Scan for the cell matching the given text and deliver its [x, y] coordinate at center. 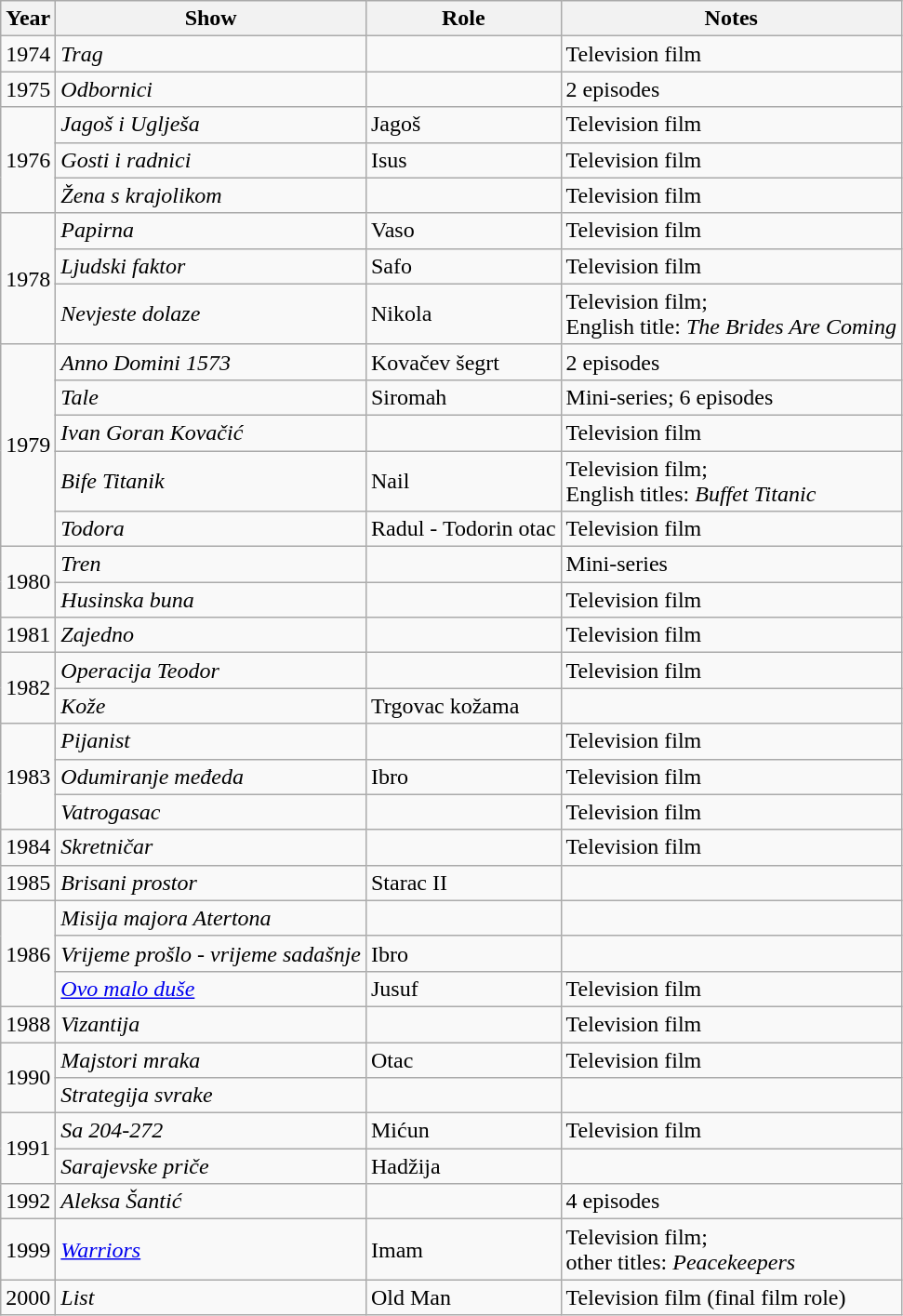
Jagoš i Uglješa [211, 125]
Television film; English titles: Buffet Titanic [731, 480]
1985 [28, 883]
1982 [28, 688]
Jusuf [463, 989]
Kože [211, 706]
Todora [211, 529]
Otac [463, 1059]
Papirna [211, 231]
Nikola [463, 314]
Husinska buna [211, 600]
Aleksa Šantić [211, 1202]
Ivan Goran Kovačić [211, 432]
Kovačev šegrt [463, 362]
Odbornici [211, 89]
1983 [28, 777]
1981 [28, 635]
Vrijeme prošlo - vrijeme sadašnje [211, 953]
Starac II [463, 883]
1999 [28, 1250]
Bife Titanik [211, 480]
1975 [28, 89]
Notes [731, 19]
Warriors [211, 1250]
Old Man [463, 1297]
Mini-series [731, 565]
Television film (final film role) [731, 1297]
Isus [463, 160]
1992 [28, 1202]
Vatrogasac [211, 812]
Show [211, 19]
Year [28, 19]
1978 [28, 279]
Sarajevske priče [211, 1166]
Radul - Todorin otac [463, 529]
Ovo malo duše [211, 989]
Brisani prostor [211, 883]
1980 [28, 582]
Siromah [463, 397]
Vaso [463, 231]
Hadžija [463, 1166]
1990 [28, 1077]
Ljudski faktor [211, 266]
1988 [28, 1024]
Operacija Teodor [211, 671]
Mićun [463, 1131]
Mini-series; 6 episodes [731, 397]
Trgovac kožama [463, 706]
Misija majora Atertona [211, 918]
Žena s krajolikom [211, 195]
Imam [463, 1250]
Odumiranje međeda [211, 777]
Anno Domini 1573 [211, 362]
Tale [211, 397]
Trag [211, 54]
Nevjeste dolaze [211, 314]
Role [463, 19]
Pijanist [211, 741]
Jagoš [463, 125]
Skretničar [211, 847]
1984 [28, 847]
Vizantija [211, 1024]
1976 [28, 160]
Nail [463, 480]
Sa 204-272 [211, 1131]
1991 [28, 1149]
List [211, 1297]
1986 [28, 953]
Tren [211, 565]
Television film; English title: The Brides Are Coming [731, 314]
2000 [28, 1297]
Gosti i radnici [211, 160]
Safo [463, 266]
Zajedno [211, 635]
4 episodes [731, 1202]
Television film; other titles: Peacekeepers [731, 1250]
Strategija svrake [211, 1096]
Majstori mraka [211, 1059]
1979 [28, 445]
1974 [28, 54]
